Pinpoint the cell where the given text exists, returning its [X, Y] midpoint coordinate. 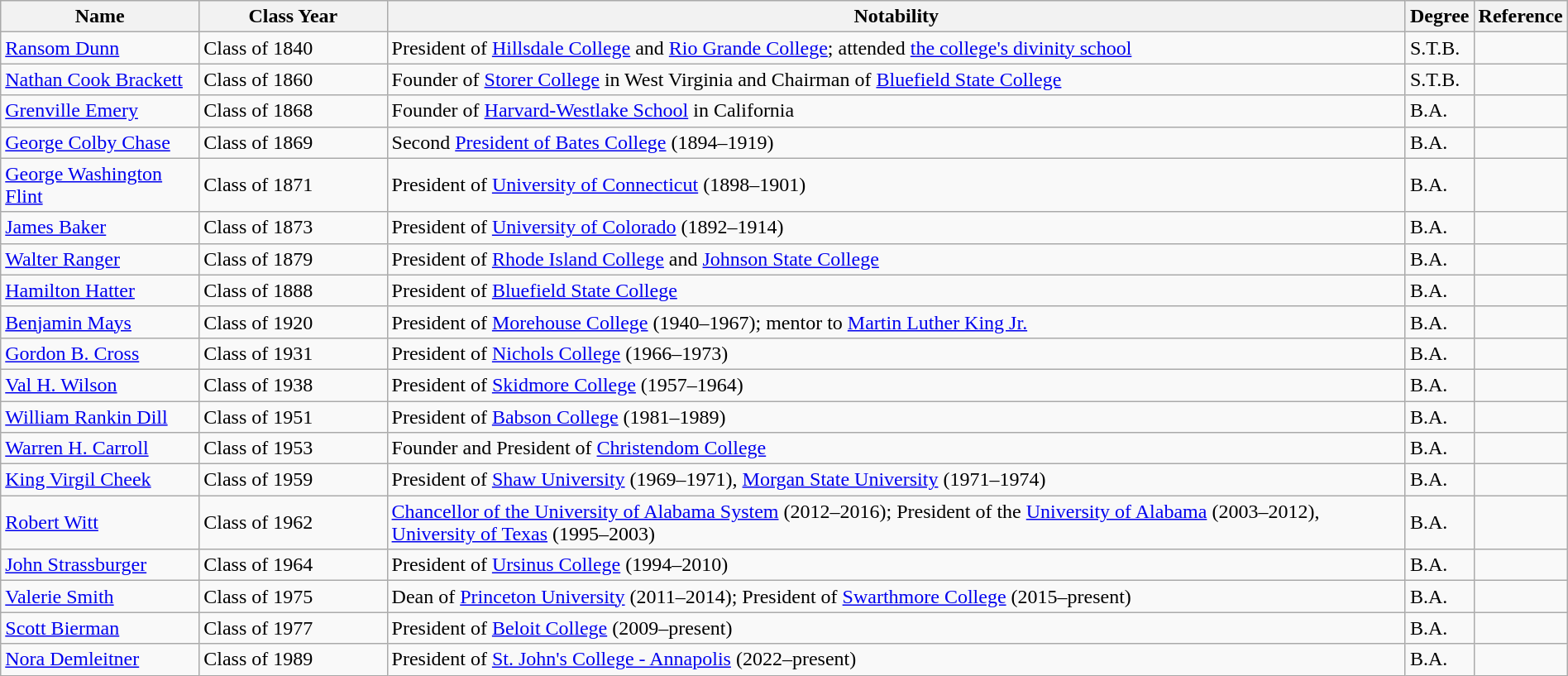
President of Rhode Island College and Johnson State College [896, 259]
George Colby Chase [100, 142]
President of University of Connecticut (1898–1901) [896, 185]
Founder and President of Christendom College [896, 448]
Nora Demleitner [100, 659]
Ransom Dunn [100, 48]
Benjamin Mays [100, 322]
John Strassburger [100, 565]
Valerie Smith [100, 597]
President of Bluefield State College [896, 290]
Reference [1520, 17]
President of Shaw University (1969–1971), Morgan State University (1971–1974) [896, 480]
Class of 1868 [293, 111]
Class Year [293, 17]
Class of 1989 [293, 659]
Warren H. Carroll [100, 448]
President of Beloit College (2009–present) [896, 628]
Class of 1840 [293, 48]
Walter Ranger [100, 259]
Val H. Wilson [100, 385]
Class of 1869 [293, 142]
Class of 1938 [293, 385]
Class of 1920 [293, 322]
Class of 1871 [293, 185]
President of Babson College (1981–1989) [896, 416]
President of Nichols College (1966–1973) [896, 353]
Class of 1860 [293, 79]
Class of 1959 [293, 480]
Hamilton Hatter [100, 290]
Class of 1962 [293, 523]
Grenville Emery [100, 111]
Dean of Princeton University (2011–2014); President of Swarthmore College (2015–present) [896, 597]
Class of 1873 [293, 228]
President of Hillsdale College and Rio Grande College; attended the college's divinity school [896, 48]
Class of 1888 [293, 290]
Class of 1931 [293, 353]
William Rankin Dill [100, 416]
Founder of Storer College in West Virginia and Chairman of Bluefield State College [896, 79]
Class of 1879 [293, 259]
Class of 1975 [293, 597]
Class of 1953 [293, 448]
Robert Witt [100, 523]
Class of 1977 [293, 628]
George Washington Flint [100, 185]
President of University of Colorado (1892–1914) [896, 228]
President of Ursinus College (1994–2010) [896, 565]
Gordon B. Cross [100, 353]
President of St. John's College - Annapolis (2022–present) [896, 659]
Chancellor of the University of Alabama System (2012–2016); President of the University of Alabama (2003–2012), University of Texas (1995–2003) [896, 523]
Scott Bierman [100, 628]
Class of 1951 [293, 416]
Class of 1964 [293, 565]
President of Skidmore College (1957–1964) [896, 385]
Name [100, 17]
James Baker [100, 228]
Degree [1439, 17]
President of Morehouse College (1940–1967); mentor to Martin Luther King Jr. [896, 322]
King Virgil Cheek [100, 480]
Founder of Harvard-Westlake School in California [896, 111]
Second President of Bates College (1894–1919) [896, 142]
Notability [896, 17]
Nathan Cook Brackett [100, 79]
